Return the (X, Y) coordinate for the center point of the cell that contains the specified text.  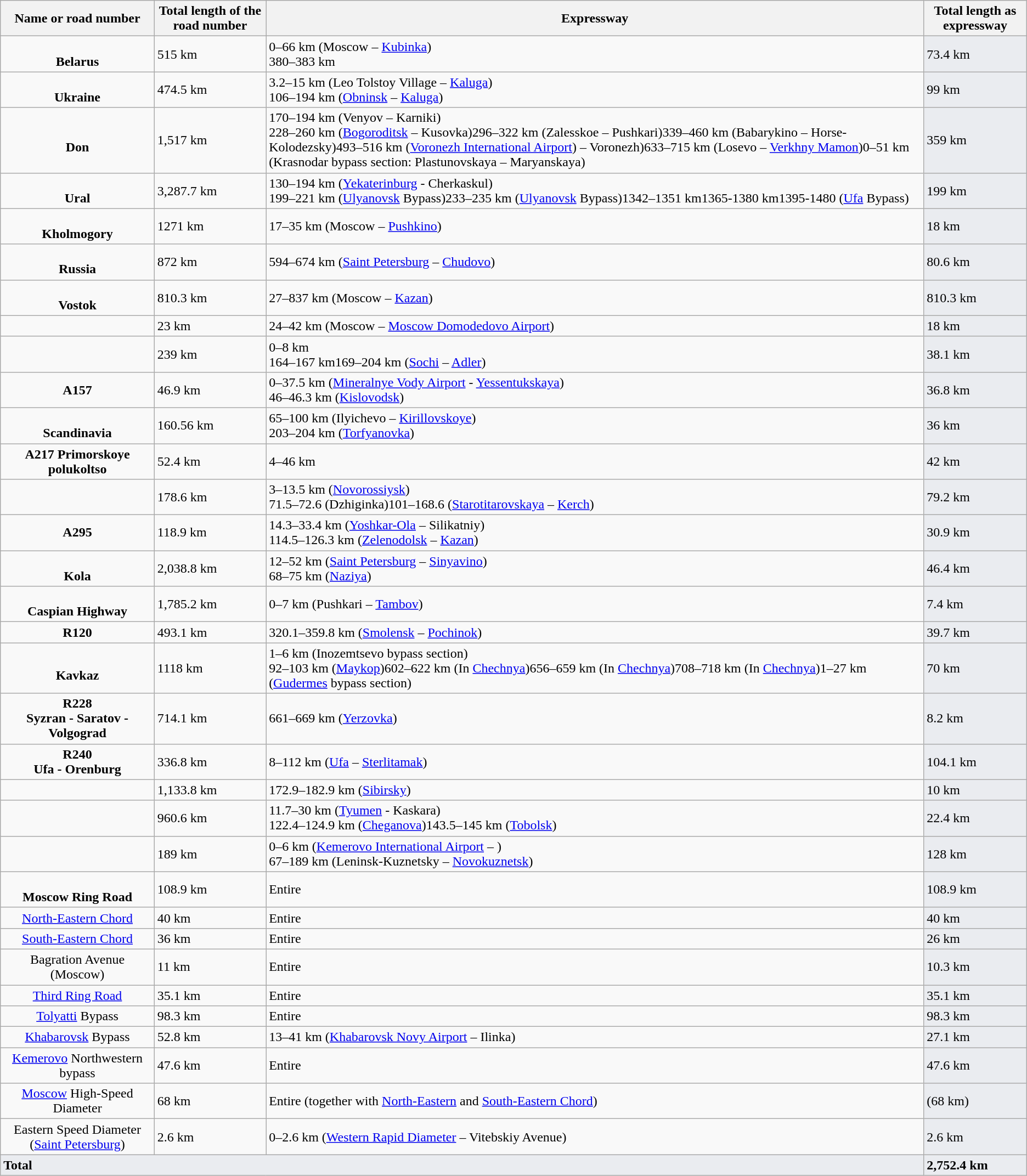
1,785.2 km (210, 604)
14.3–33.4 km (Yoshkar-Ola – Silikatniy)114.5–126.3 km (Zelenodolsk – Kazan) (595, 533)
0–66 km (Moscow – Kubinka)380–383 km (595, 54)
8–112 km (Ufa – Sterlitamak) (595, 761)
2,752.4 km (975, 1165)
11 km (210, 966)
189 km (210, 853)
661–669 km (Yerzovka) (595, 719)
493.1 km (210, 632)
178.6 km (210, 497)
17–35 km (Moscow – Pushkino) (595, 226)
Moscow High-Speed Diameter (78, 1101)
46.9 km (210, 389)
118.9 km (210, 533)
Total length of the road number (210, 19)
Moscow Ring Road (78, 890)
160.56 km (210, 426)
42 km (975, 461)
2,038.8 km (210, 568)
336.8 km (210, 761)
South-Eastern Chord (78, 938)
239 km (210, 354)
130–194 km (Yekaterinburg - Cherkaskul)199–221 km (Ulyanovsk Bypass)233–235 km (Ulyanovsk Bypass)1342–1351 km1365-1380 km1395-1480 (Ufa Bypass) (595, 191)
Name or road number (78, 19)
474.5 km (210, 90)
3.2–15 km (Leo Tolstoy Village – Kaluga)106–194 km (Obninsk – Kaluga) (595, 90)
A295 (78, 533)
38.1 km (975, 354)
714.1 km (210, 719)
52.8 km (210, 1037)
Tolyatti Bypass (78, 1016)
Bagration Avenue (Moscow) (78, 966)
199 km (975, 191)
23 km (210, 326)
(68 km) (975, 1101)
Expressway (595, 19)
99 km (975, 90)
Third Ring Road (78, 996)
11.7–30 km (Tyumen - Kaskara)122.4–124.9 km (Cheganova)143.5–145 km (Tobolsk) (595, 818)
Vostok (78, 297)
36.8 km (975, 389)
Khabarovsk Bypass (78, 1037)
R120 (78, 632)
3,287.7 km (210, 191)
4–46 km (595, 461)
Total length as expressway (975, 19)
R240Ufa - Orenburg (78, 761)
A157 (78, 389)
960.6 km (210, 818)
0–2.6 km (Western Rapid Diameter – Vitebskiy Avenue) (595, 1137)
Total (462, 1165)
65–100 km (Ilyichevo – Kirillovskoye)203–204 km (Torfyanovka) (595, 426)
1,517 km (210, 140)
A217 Primorskoye polukoltso (78, 461)
27–837 km (Moscow – Kazan) (595, 297)
13–41 km (Khabarovsk Novy Airport – Ilinka) (595, 1037)
1271 km (210, 226)
Russia (78, 262)
8.2 km (975, 719)
Ural (78, 191)
0–7 km (Pushkari – Tambov) (595, 604)
30.9 km (975, 533)
Kola (78, 568)
Entire (together with North-Eastern and South-Eastern Chord) (595, 1101)
80.6 km (975, 262)
515 km (210, 54)
Kavkaz (78, 668)
1118 km (210, 668)
Scandinavia (78, 426)
Kholmogory (78, 226)
79.2 km (975, 497)
27.1 km (975, 1037)
Don (78, 140)
North-Eastern Chord (78, 918)
320.1–359.8 km (Smolensk – Pochinok) (595, 632)
R228Syzran - Saratov - Volgograd (78, 719)
Kemerovo Northwestern bypass (78, 1065)
12–52 km (Saint Petersburg – Sinyavino)68–75 km (Naziya) (595, 568)
Eastern Speed Diameter (Saint Petersburg) (78, 1137)
26 km (975, 938)
0–37.5 km (Mineralnye Vody Airport - Yessentukskaya)46–46.3 km (Kislovodsk) (595, 389)
172.9–182.9 km (Sibirsky) (595, 790)
22.4 km (975, 818)
3–13.5 km (Novorossiysk)71.5–72.6 (Dzhiginka)101–168.6 (Starotitarovskaya – Kerch) (595, 497)
68 km (210, 1101)
73.4 km (975, 54)
0–8 km164–167 km169–204 km (Sochi – Adler) (595, 354)
46.4 km (975, 568)
359 km (975, 140)
7.4 km (975, 604)
128 km (975, 853)
10 km (975, 790)
70 km (975, 668)
594–674 km (Saint Petersburg – Chudovo) (595, 262)
104.1 km (975, 761)
Ukraine (78, 90)
872 km (210, 262)
0–6 km (Kemerovo International Airport – )67–189 km (Leninsk-Kuznetsky – Novokuznetsk) (595, 853)
39.7 km (975, 632)
1,133.8 km (210, 790)
10.3 km (975, 966)
Belarus (78, 54)
52.4 km (210, 461)
24–42 km (Moscow – Moscow Domodedovo Airport) (595, 326)
Caspian Highway (78, 604)
